Identify which cell holds the provided text, then report its (x, y) central coordinate. 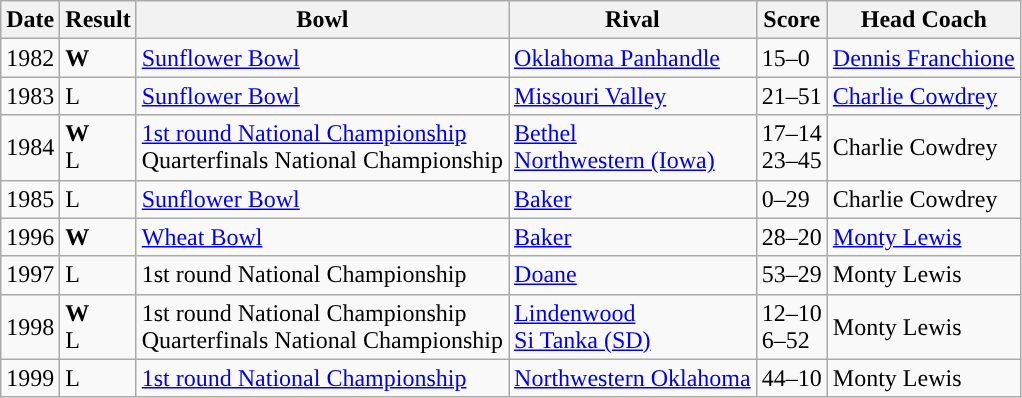
Date (30, 20)
1983 (30, 96)
Result (98, 20)
12–10 6–52 (792, 326)
Rival (633, 20)
Oklahoma Panhandle (633, 58)
1982 (30, 58)
1998 (30, 326)
44–10 (792, 378)
28–20 (792, 237)
Score (792, 20)
Head Coach (924, 20)
Dennis Franchione (924, 58)
53–29 (792, 275)
1997 (30, 275)
15–0 (792, 58)
17–1423–45 (792, 148)
Missouri Valley (633, 96)
Bowl (322, 20)
1984 (30, 148)
BethelNorthwestern (Iowa) (633, 148)
1985 (30, 199)
21–51 (792, 96)
1999 (30, 378)
0–29 (792, 199)
1996 (30, 237)
Lindenwood Si Tanka (SD) (633, 326)
Northwestern Oklahoma (633, 378)
Doane (633, 275)
Wheat Bowl (322, 237)
